Provide the (X, Y) coordinate of the cell's center where the given text is located.  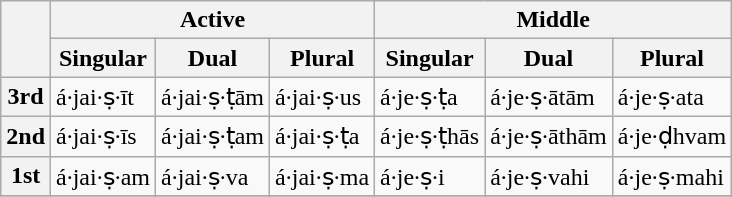
á·je·ṣ·ātām (549, 97)
á·je·ṣ·i (430, 176)
á·je·ṣ·āthām (549, 136)
á·je·ṣ·ṭa (430, 97)
á·jai·ṣ·am (104, 176)
á·je·ṣ·vahi (549, 176)
Active (213, 20)
á·jai·ṣ·īs (104, 136)
á·jai·ṣ·ṭa (322, 136)
3rd (26, 97)
á·jai·ṣ·ma (322, 176)
á·je·ṣ·ata (672, 97)
á·jai·ṣ·va (213, 176)
Middle (554, 20)
á·je·ṣ·ṭhās (430, 136)
á·jai·ṣ·us (322, 97)
2nd (26, 136)
á·jai·ṣ·ṭām (213, 97)
á·jai·ṣ·ṭam (213, 136)
á·je·ṣ·mahi (672, 176)
1st (26, 176)
á·jai·ṣ·īt (104, 97)
á·je·ḍhvam (672, 136)
